Locate the cell with the specified text and output its (x, y) center coordinate. 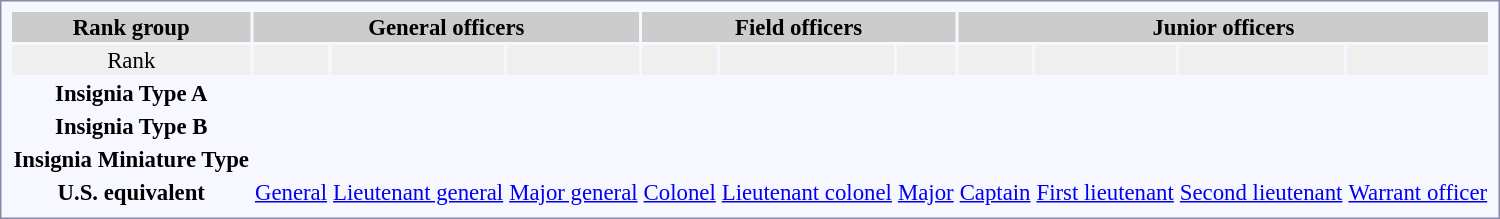
Major (926, 192)
Rank group (131, 27)
General officers (446, 27)
Rank (131, 60)
Insignia Type A (131, 93)
Insignia Miniature Type (131, 159)
Colonel (680, 192)
First lieutenant (1105, 192)
Field officers (798, 27)
General (290, 192)
Second lieutenant (1261, 192)
Lieutenant general (418, 192)
Major general (574, 192)
Warrant officer (1418, 192)
Captain (995, 192)
Junior officers (1224, 27)
U.S. equivalent (131, 192)
Insignia Type B (131, 126)
Lieutenant colonel (806, 192)
